Identify which cell holds the provided text, then report its (X, Y) central coordinate. 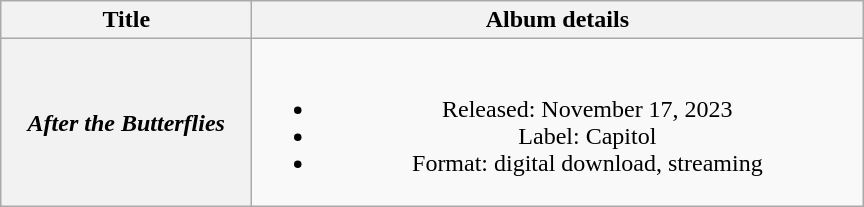
Album details (558, 20)
Title (126, 20)
Released: November 17, 2023Label: CapitolFormat: digital download, streaming (558, 122)
After the Butterflies (126, 122)
